Identify which cell holds the provided text, then report its (X, Y) central coordinate. 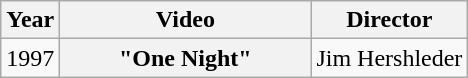
Jim Hershleder (390, 58)
Video (186, 20)
Year (30, 20)
"One Night" (186, 58)
1997 (30, 58)
Director (390, 20)
